Output the (x, y) coordinate of the center of the cell containing the given text.  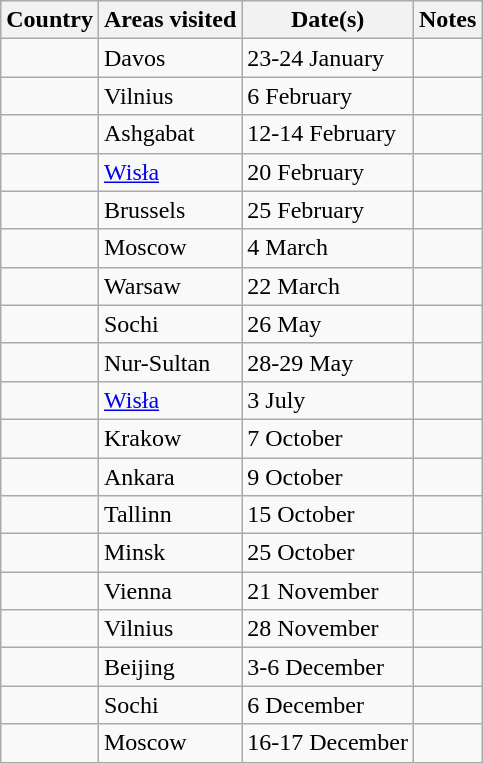
25 October (328, 553)
4 March (328, 248)
6 December (328, 705)
Ankara (170, 477)
Tallinn (170, 515)
Vienna (170, 591)
21 November (328, 591)
25 February (328, 210)
20 February (328, 172)
26 May (328, 324)
12-14 February (328, 134)
9 October (328, 477)
7 October (328, 438)
Date(s) (328, 20)
Davos (170, 58)
Brussels (170, 210)
Krakow (170, 438)
22 March (328, 286)
Country (50, 20)
Areas visited (170, 20)
Ashgabat (170, 134)
6 February (328, 96)
Warsaw (170, 286)
3-6 December (328, 667)
3 July (328, 400)
28-29 May (328, 362)
Notes (447, 20)
16-17 December (328, 743)
Nur-Sultan (170, 362)
15 October (328, 515)
28 November (328, 629)
Minsk (170, 553)
Beijing (170, 667)
23-24 January (328, 58)
